Identify which cell holds the provided text, then report its [x, y] central coordinate. 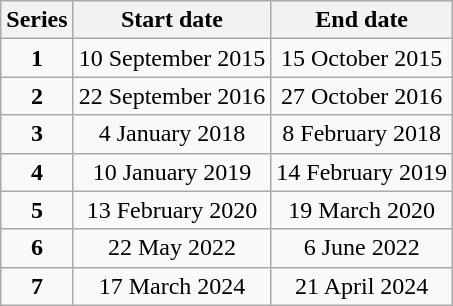
22 September 2016 [172, 96]
27 October 2016 [362, 96]
13 February 2020 [172, 210]
22 May 2022 [172, 248]
5 [37, 210]
Start date [172, 20]
Series [37, 20]
2 [37, 96]
7 [37, 286]
6 June 2022 [362, 248]
8 February 2018 [362, 134]
4 January 2018 [172, 134]
17 March 2024 [172, 286]
14 February 2019 [362, 172]
End date [362, 20]
6 [37, 248]
21 April 2024 [362, 286]
10 September 2015 [172, 58]
4 [37, 172]
10 January 2019 [172, 172]
1 [37, 58]
19 March 2020 [362, 210]
15 October 2015 [362, 58]
3 [37, 134]
